Capture the cell that displays the provided text and extract its [X, Y] central coordinate. 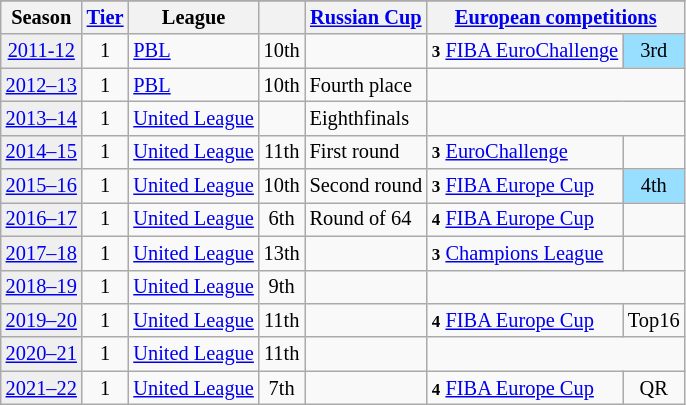
Round of 64 [366, 219]
Second round [366, 186]
2016–17 [42, 219]
First round [366, 152]
3 FIBA Europe Cup [525, 186]
2021–22 [42, 388]
2020–21 [42, 354]
6th [282, 219]
Fourth place [366, 85]
2015–16 [42, 186]
QR [654, 388]
2012–13 [42, 85]
3 EuroChallenge [525, 152]
2011-12 [42, 51]
Eighthfinals [366, 118]
Russian Cup [366, 17]
European competitions [556, 17]
2017–18 [42, 253]
Top16 [654, 320]
Tier [106, 17]
4th [654, 186]
7th [282, 388]
League [193, 17]
2018–19 [42, 287]
2019–20 [42, 320]
2013–14 [42, 118]
9th [282, 287]
2014–15 [42, 152]
13th [282, 253]
3 FIBA EuroChallenge [525, 51]
Season [42, 17]
3rd [654, 51]
3 Champions League [525, 253]
